Output the [X, Y] coordinate of the center of the cell containing the given text.  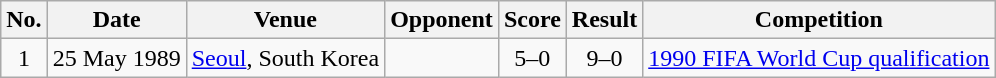
Opponent [442, 20]
5–0 [532, 58]
1 [24, 58]
Score [532, 20]
1990 FIFA World Cup qualification [819, 58]
Result [604, 20]
9–0 [604, 58]
Seoul, South Korea [285, 58]
25 May 1989 [116, 58]
Competition [819, 20]
No. [24, 20]
Venue [285, 20]
Date [116, 20]
